Scan for the cell matching the given text and deliver its (X, Y) coordinate at center. 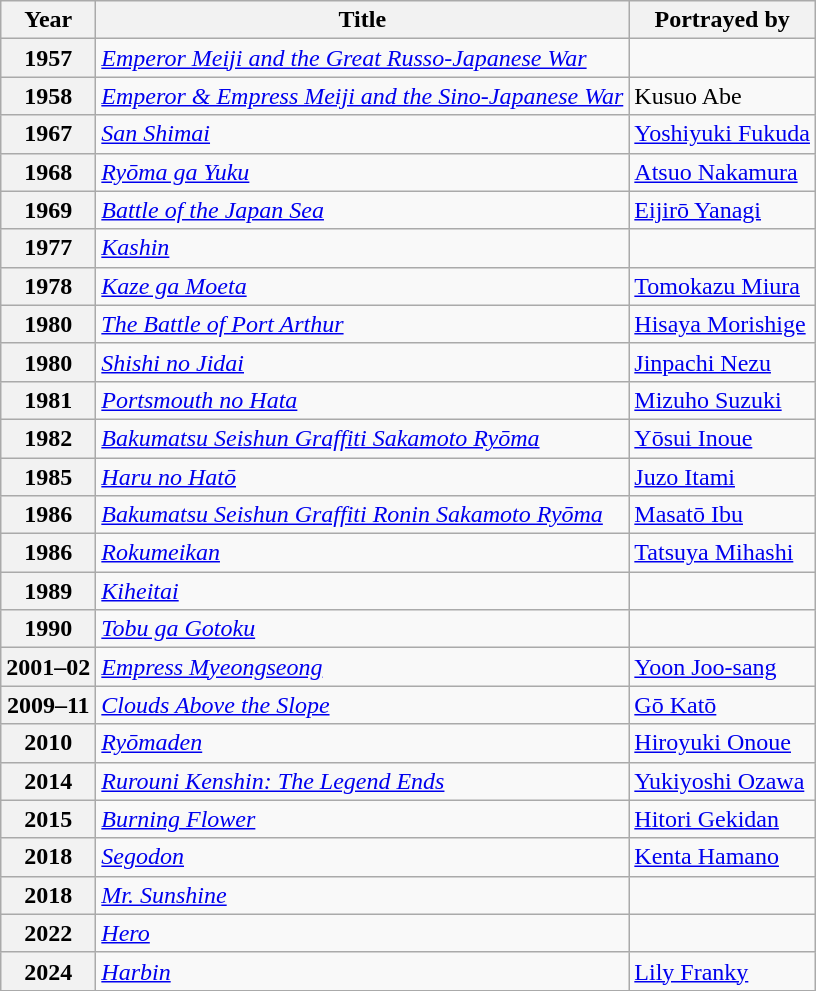
Emperor Meiji and the Great Russo-Japanese War (362, 58)
Emperor & Empress Meiji and the Sino-Japanese War (362, 96)
Kusuo Abe (722, 96)
Rurouni Kenshin: The Legend Ends (362, 781)
Gō Katō (722, 705)
Tobu ga Gotoku (362, 629)
Mizuho Suzuki (722, 400)
2022 (48, 933)
Tomokazu Miura (722, 286)
Kiheitai (362, 591)
1969 (48, 210)
Ryōma ga Yuku (362, 172)
1982 (48, 438)
Empress Myeongseong (362, 667)
Kaze ga Moeta (362, 286)
Portrayed by (722, 20)
1967 (48, 134)
2009–11 (48, 705)
Atsuo Nakamura (722, 172)
Masatō Ibu (722, 515)
Mr. Sunshine (362, 895)
2010 (48, 743)
Harbin (362, 971)
Portsmouth no Hata (362, 400)
Jinpachi Nezu (722, 362)
2015 (48, 819)
1985 (48, 477)
Hero (362, 933)
1957 (48, 58)
Tatsuya Mihashi (722, 553)
Yoshiyuki Fukuda (722, 134)
1978 (48, 286)
Bakumatsu Seishun Graffiti Ronin Sakamoto Ryōma (362, 515)
1977 (48, 248)
The Battle of Port Arthur (362, 324)
Battle of the Japan Sea (362, 210)
Ryōmaden (362, 743)
Yukiyoshi Ozawa (722, 781)
Eijirō Yanagi (722, 210)
Clouds Above the Slope (362, 705)
Bakumatsu Seishun Graffiti Sakamoto Ryōma (362, 438)
Yoon Joo-sang (722, 667)
2001–02 (48, 667)
Burning Flower (362, 819)
Yōsui Inoue (722, 438)
San Shimai (362, 134)
Haru no Hatō (362, 477)
2014 (48, 781)
1989 (48, 591)
Rokumeikan (362, 553)
Hisaya Morishige (722, 324)
Kashin (362, 248)
Title (362, 20)
Juzo Itami (722, 477)
1968 (48, 172)
2024 (48, 971)
Shishi no Jidai (362, 362)
Hiroyuki Onoue (722, 743)
Kenta Hamano (722, 857)
Lily Franky (722, 971)
Segodon (362, 857)
Hitori Gekidan (722, 819)
1990 (48, 629)
Year (48, 20)
1981 (48, 400)
1958 (48, 96)
